Return [X, Y] of the center of cell containing provided text 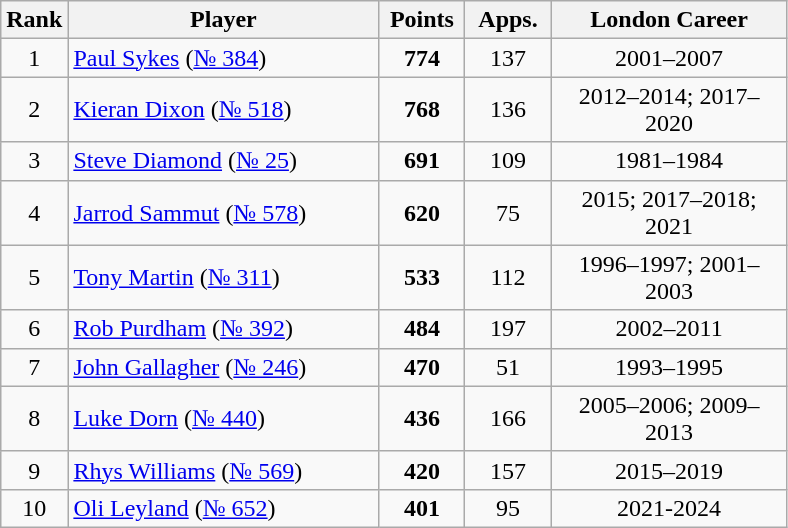
Paul Sykes (№ 384) [224, 58]
Steve Diamond (№ 25) [224, 161]
1 [34, 58]
5 [34, 278]
166 [508, 418]
420 [422, 470]
2005–2006; 2009–2013 [669, 418]
470 [422, 367]
112 [508, 278]
533 [422, 278]
6 [34, 329]
136 [508, 110]
768 [422, 110]
2 [34, 110]
3 [34, 161]
484 [422, 329]
2021-2024 [669, 508]
London Career [669, 20]
401 [422, 508]
1996–1997; 2001–2003 [669, 278]
1993–1995 [669, 367]
7 [34, 367]
John Gallagher (№ 246) [224, 367]
691 [422, 161]
109 [508, 161]
2012–2014; 2017–2020 [669, 110]
Player [224, 20]
436 [422, 418]
774 [422, 58]
137 [508, 58]
620 [422, 212]
2002–2011 [669, 329]
157 [508, 470]
51 [508, 367]
10 [34, 508]
Tony Martin (№ 311) [224, 278]
Rob Purdham (№ 392) [224, 329]
95 [508, 508]
9 [34, 470]
Luke Dorn (№ 440) [224, 418]
197 [508, 329]
Kieran Dixon (№ 518) [224, 110]
Rhys Williams (№ 569) [224, 470]
Rank [34, 20]
4 [34, 212]
2015; 2017–2018; 2021 [669, 212]
8 [34, 418]
Jarrod Sammut (№ 578) [224, 212]
Points [422, 20]
2001–2007 [669, 58]
1981–1984 [669, 161]
2015–2019 [669, 470]
Oli Leyland (№ 652) [224, 508]
75 [508, 212]
Apps. [508, 20]
